Return the (X, Y) coordinate for the center point of the cell that contains the specified text.  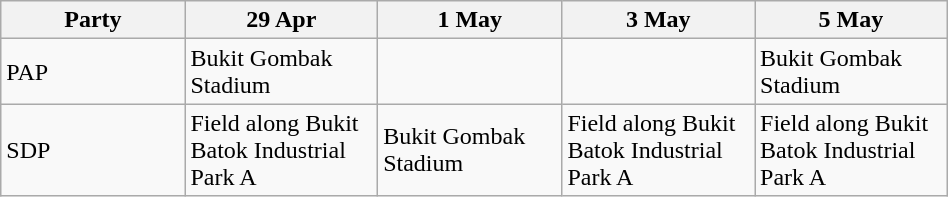
Party (93, 20)
PAP (93, 72)
SDP (93, 150)
3 May (658, 20)
5 May (852, 20)
1 May (470, 20)
29 Apr (282, 20)
